Identify which cell holds the provided text, then report its [x, y] central coordinate. 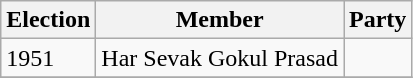
Election [48, 20]
Har Sevak Gokul Prasad [220, 58]
Party [378, 20]
1951 [48, 58]
Member [220, 20]
